Extract the (x, y) coordinate from the center of the cell holding the provided text.  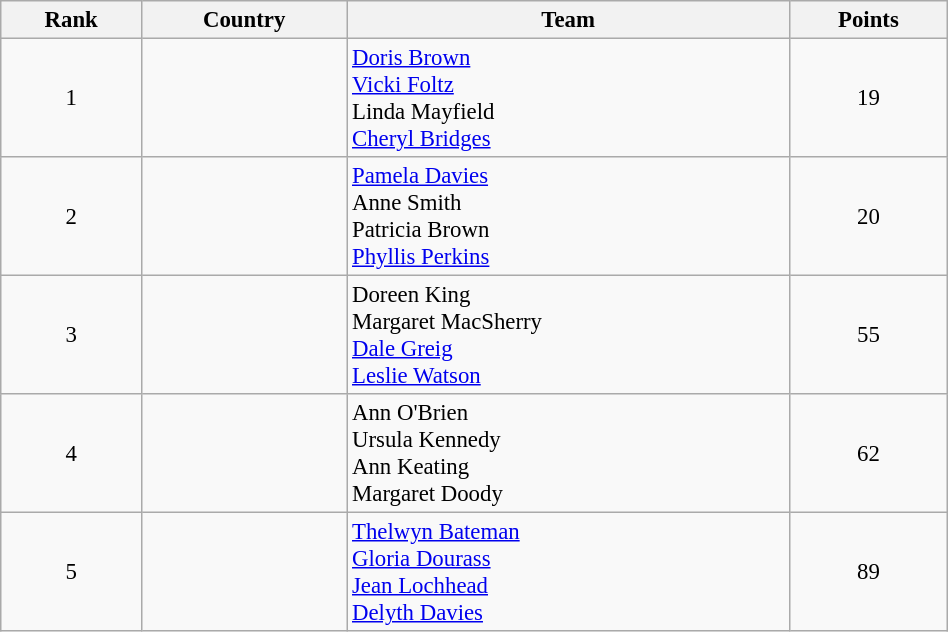
4 (72, 454)
Doreen KingMargaret MacSherryDale GreigLeslie Watson (568, 336)
5 (72, 572)
Points (869, 20)
19 (869, 98)
55 (869, 336)
1 (72, 98)
Rank (72, 20)
3 (72, 336)
2 (72, 216)
89 (869, 572)
Country (244, 20)
20 (869, 216)
Thelwyn BatemanGloria DourassJean LochheadDelyth Davies (568, 572)
Team (568, 20)
Doris BrownVicki FoltzLinda MayfieldCheryl Bridges (568, 98)
Ann O'BrienUrsula KennedyAnn KeatingMargaret Doody (568, 454)
62 (869, 454)
Pamela DaviesAnne SmithPatricia BrownPhyllis Perkins (568, 216)
